Scan for the cell matching the given text and deliver its (X, Y) coordinate at center. 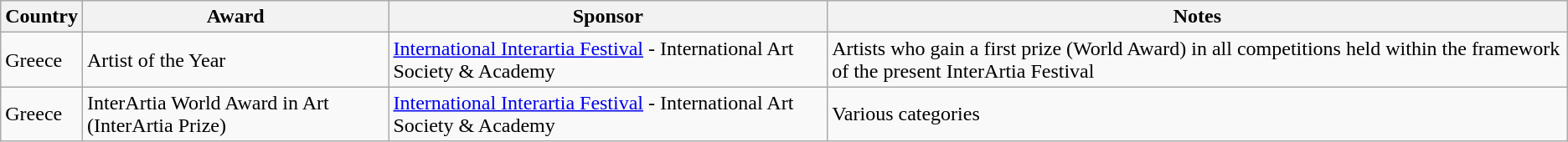
InterArtia World Award in Art (InterArtia Prize) (235, 114)
Various categories (1198, 114)
Artist of the Year (235, 60)
Country (42, 17)
Artists who gain a first prize (World Award) in all competitions held within the framework of the present InterArtia Festival (1198, 60)
Notes (1198, 17)
Sponsor (608, 17)
Award (235, 17)
